Pinpoint the cell where the given text exists, returning its (X, Y) midpoint coordinate. 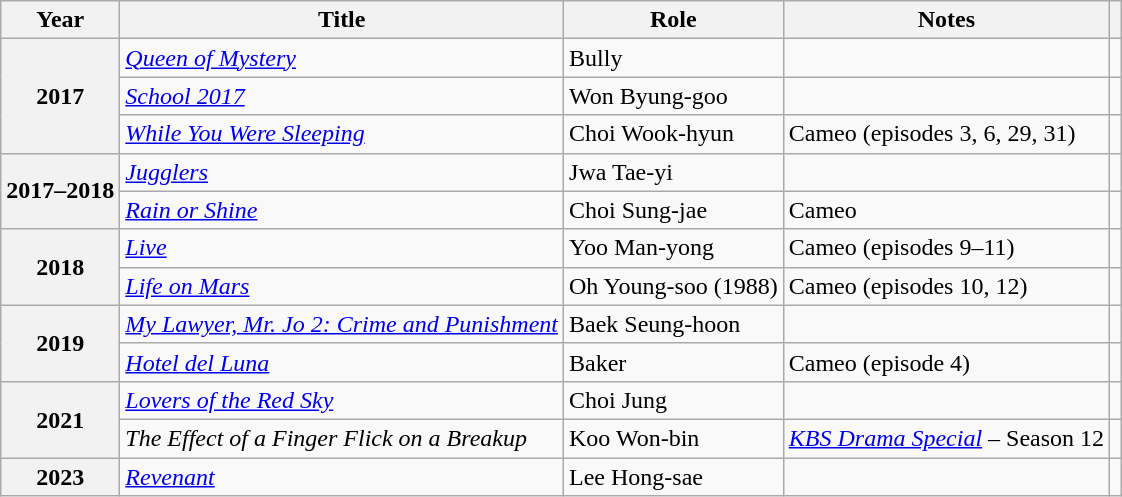
Rain or Shine (342, 210)
Revenant (342, 477)
Role (674, 20)
Won Byung-goo (674, 96)
Jwa Tae-yi (674, 172)
2018 (60, 267)
My Lawyer, Mr. Jo 2: Crime and Punishment (342, 324)
Title (342, 20)
Lee Hong-sae (674, 477)
While You Were Sleeping (342, 134)
Cameo (episodes 3, 6, 29, 31) (946, 134)
Hotel del Luna (342, 362)
The Effect of a Finger Flick on a Breakup (342, 438)
Koo Won-bin (674, 438)
Cameo (episode 4) (946, 362)
Choi Sung-jae (674, 210)
2017 (60, 96)
Jugglers (342, 172)
Year (60, 20)
Baek Seung-hoon (674, 324)
Baker (674, 362)
2017–2018 (60, 191)
2021 (60, 419)
2019 (60, 343)
Live (342, 248)
Cameo (episodes 9–11) (946, 248)
Yoo Man-yong (674, 248)
Lovers of the Red Sky (342, 400)
School 2017 (342, 96)
KBS Drama Special – Season 12 (946, 438)
Choi Jung (674, 400)
Bully (674, 58)
Cameo (episodes 10, 12) (946, 286)
Cameo (946, 210)
2023 (60, 477)
Choi Wook-hyun (674, 134)
Queen of Mystery (342, 58)
Notes (946, 20)
Life on Mars (342, 286)
Oh Young-soo (1988) (674, 286)
